Capture the cell that displays the provided text and extract its (x, y) central coordinate. 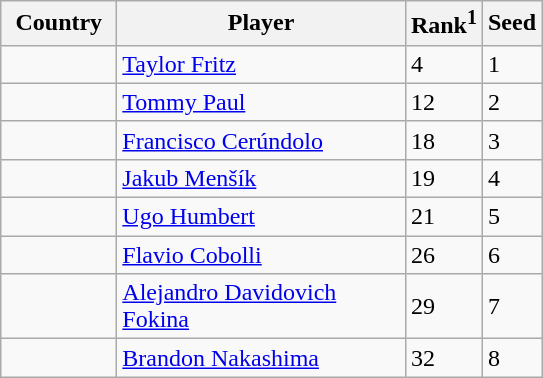
18 (444, 140)
Country (59, 24)
7 (512, 306)
26 (444, 255)
6 (512, 255)
29 (444, 306)
Rank1 (444, 24)
Player (262, 24)
Brandon Nakashima (262, 358)
2 (512, 102)
3 (512, 140)
Seed (512, 24)
1 (512, 64)
32 (444, 358)
8 (512, 358)
12 (444, 102)
Taylor Fritz (262, 64)
Flavio Cobolli (262, 255)
Tommy Paul (262, 102)
5 (512, 217)
Jakub Menšík (262, 178)
Alejandro Davidovich Fokina (262, 306)
19 (444, 178)
21 (444, 217)
Ugo Humbert (262, 217)
Francisco Cerúndolo (262, 140)
